Search for the cell housing the specified text and yield its (x, y) center coordinate. 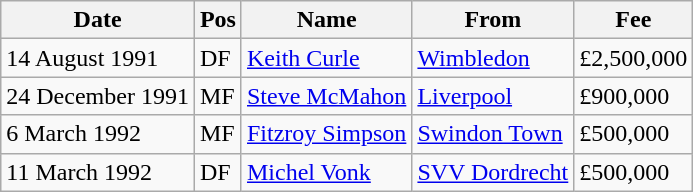
6 March 1992 (98, 134)
Wimbledon (493, 58)
Keith Curle (326, 58)
Michel Vonk (326, 172)
£2,500,000 (634, 58)
Name (326, 20)
Pos (218, 20)
Swindon Town (493, 134)
Date (98, 20)
From (493, 20)
Steve McMahon (326, 96)
24 December 1991 (98, 96)
11 March 1992 (98, 172)
SVV Dordrecht (493, 172)
14 August 1991 (98, 58)
Fee (634, 20)
Liverpool (493, 96)
Fitzroy Simpson (326, 134)
£900,000 (634, 96)
